From the cell containing the given text, extract its center point as [X, Y] coordinate. 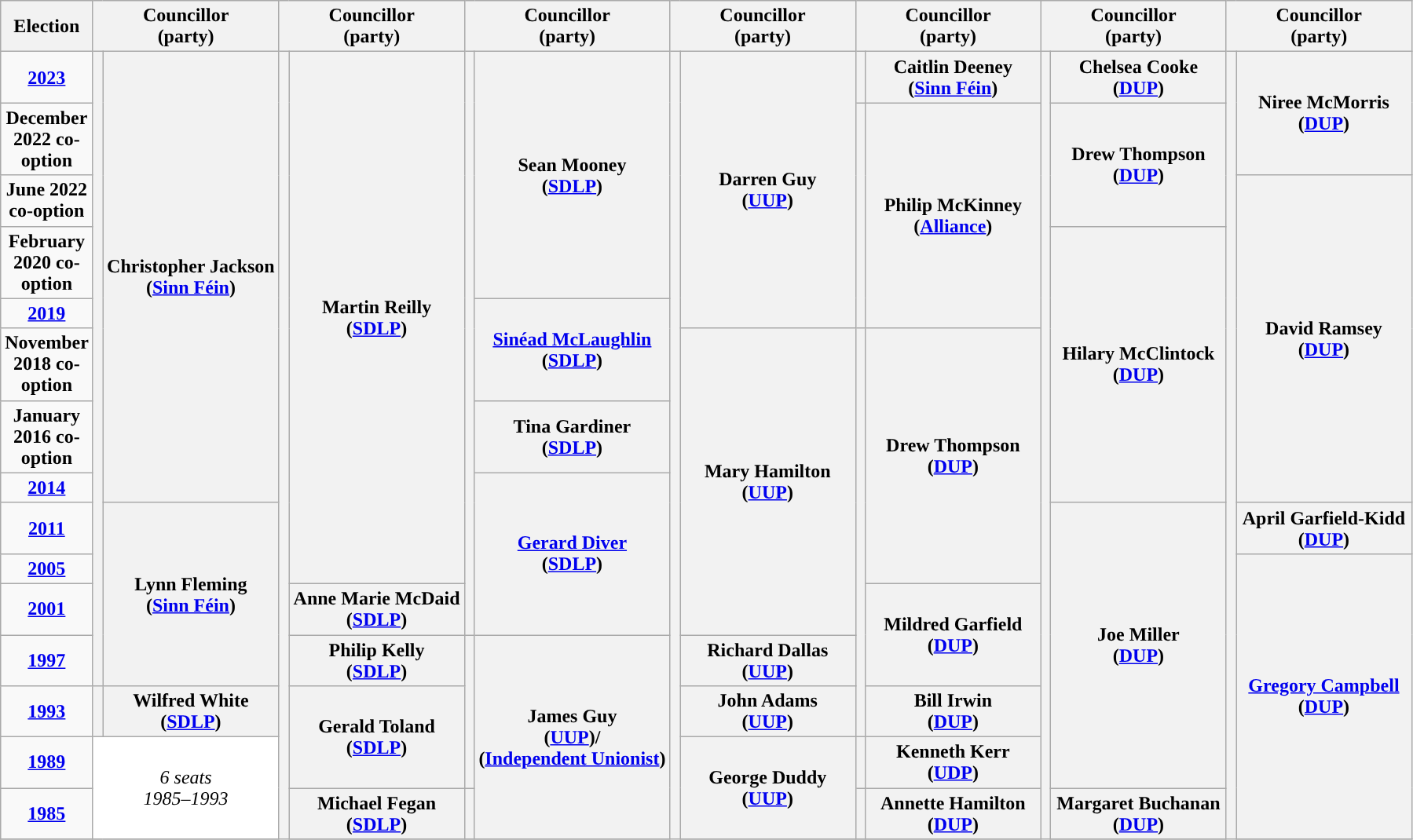
John Adams (UUP) [768, 711]
Caitlin Deeney (Sinn Féin) [954, 77]
2019 [47, 313]
Sinéad McLaughlin (SDLP) [572, 349]
Christopher Jackson (Sinn Féin) [192, 277]
1997 [47, 659]
Wilfred White (SDLP) [192, 711]
George Duddy (UUP) [768, 788]
Tina Gardiner (SDLP) [572, 436]
6 seats1985–1993 [185, 788]
Annette Hamilton (DUP) [954, 813]
Margaret Buchanan (DUP) [1139, 813]
Martin Reilly (SDLP) [377, 318]
David Ramsey (DUP) [1324, 339]
Mary Hamilton (UUP) [768, 481]
Philip McKinney (Alliance) [954, 215]
Gerald Toland (SDLP) [377, 737]
Michael Fegan (SDLP) [377, 813]
Gregory Campbell (DUP) [1324, 696]
April Garfield-Kidd (DUP) [1324, 528]
Gerard Diver (SDLP) [572, 553]
2014 [47, 488]
James Guy (UUP)/ (Independent Unionist) [572, 736]
2011 [47, 528]
June 2022 co-option [47, 201]
Anne Marie McDaid (SDLP) [377, 609]
Kenneth Kerr (UDP) [954, 763]
Bill Irwin (DUP) [954, 711]
Mildred Garfield (DUP) [954, 634]
Chelsea Cooke (DUP) [1139, 77]
Philip Kelly (SDLP) [377, 659]
February 2020 co-option [47, 262]
Election [47, 27]
2001 [47, 609]
1985 [47, 813]
January 2016 co-option [47, 436]
Richard Dallas (UUP) [768, 659]
November 2018 co-option [47, 364]
Lynn Fleming (Sinn Féin) [192, 593]
Hilary McClintock (DUP) [1139, 364]
1989 [47, 763]
1993 [47, 711]
December 2022 co-option [47, 139]
Niree McMorris (DUP) [1324, 113]
2023 [47, 77]
Darren Guy (UUP) [768, 190]
Joe Miller (DUP) [1139, 645]
2005 [47, 568]
Sean Mooney (SDLP) [572, 175]
